Determine the [X, Y] coordinate at the center of the cell enclosing the given text.  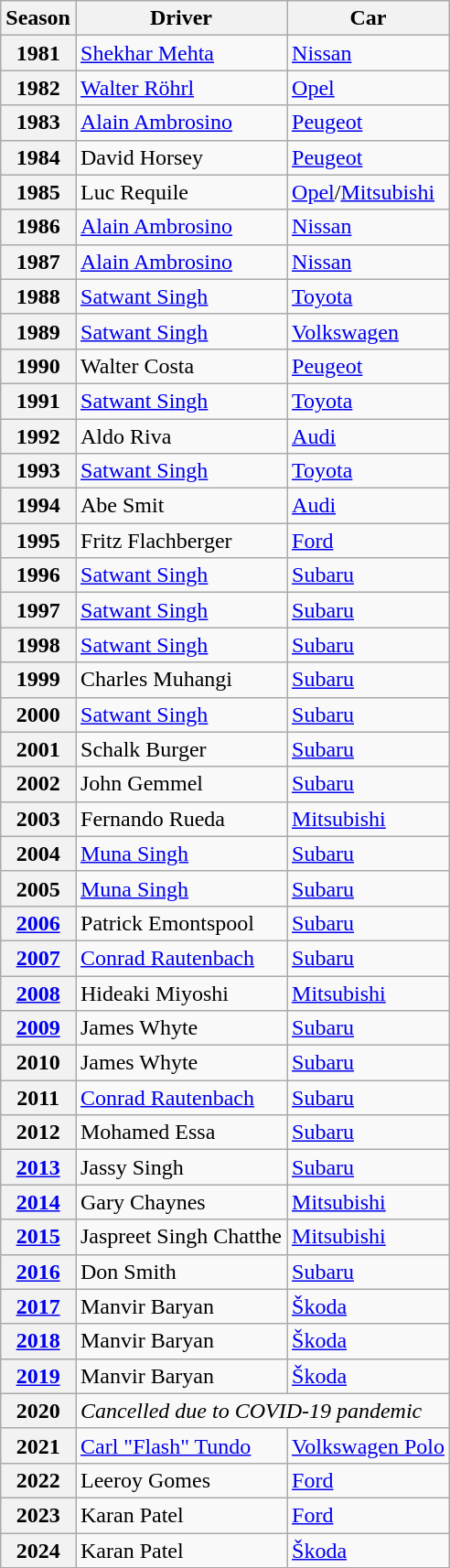
Walter Costa [181, 366]
1986 [38, 227]
Jassy Singh [181, 1167]
Walter Röhrl [181, 88]
1984 [38, 157]
1985 [38, 192]
Fernando Rueda [181, 819]
2002 [38, 784]
2022 [38, 1480]
2020 [38, 1411]
2018 [38, 1341]
Luc Requile [181, 192]
1989 [38, 331]
1998 [38, 645]
2016 [38, 1272]
1994 [38, 506]
2010 [38, 1063]
Carl "Flash" Tundo [181, 1445]
2021 [38, 1445]
1982 [38, 88]
Volkswagen [369, 331]
Driver [181, 18]
1999 [38, 680]
Fritz Flachberger [181, 541]
Opel [369, 88]
1987 [38, 262]
2008 [38, 993]
2007 [38, 958]
1996 [38, 575]
2017 [38, 1306]
Gary Chaynes [181, 1202]
1981 [38, 53]
2013 [38, 1167]
John Gemmel [181, 784]
2011 [38, 1098]
1988 [38, 296]
Jaspreet Singh Chatthe [181, 1237]
2000 [38, 714]
2003 [38, 819]
Opel/Mitsubishi [369, 192]
2014 [38, 1202]
Patrick Emontspool [181, 923]
2023 [38, 1515]
Cancelled due to COVID-19 pandemic [262, 1411]
Schalk Burger [181, 749]
Mohamed Essa [181, 1133]
2015 [38, 1237]
1992 [38, 436]
2024 [38, 1551]
David Horsey [181, 157]
1995 [38, 541]
1983 [38, 123]
Don Smith [181, 1272]
Car [369, 18]
2004 [38, 854]
Volkswagen Polo [369, 1445]
2012 [38, 1133]
Abe Smit [181, 506]
2006 [38, 923]
1993 [38, 471]
2005 [38, 888]
2019 [38, 1376]
2009 [38, 1028]
2001 [38, 749]
Hideaki Miyoshi [181, 993]
Season [38, 18]
1991 [38, 401]
1997 [38, 610]
Charles Muhangi [181, 680]
Shekhar Mehta [181, 53]
Aldo Riva [181, 436]
Leeroy Gomes [181, 1480]
1990 [38, 366]
